For the text-containing cell, return its midpoint in (X, Y) coordinate format. 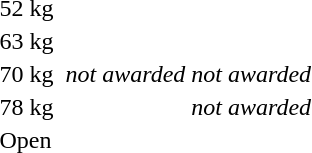
not awarded (126, 74)
